Determine the (X, Y) coordinate at the center of the cell enclosing the given text.  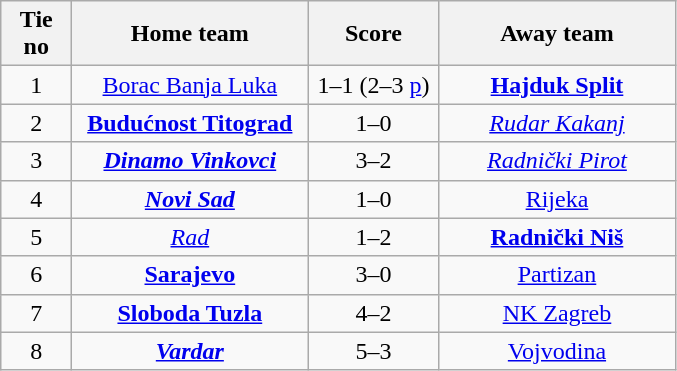
Away team (557, 34)
2 (36, 123)
3–2 (374, 161)
Radnički Niš (557, 237)
Borac Banja Luka (190, 85)
8 (36, 351)
3–0 (374, 275)
5 (36, 237)
NK Zagreb (557, 313)
Hajduk Split (557, 85)
1–1 (2–3 p) (374, 85)
Rudar Kakanj (557, 123)
5–3 (374, 351)
Rijeka (557, 199)
1 (36, 85)
3 (36, 161)
Sarajevo (190, 275)
4–2 (374, 313)
4 (36, 199)
Partizan (557, 275)
Rad (190, 237)
Score (374, 34)
1–2 (374, 237)
Radnički Pirot (557, 161)
Novi Sad (190, 199)
Sloboda Tuzla (190, 313)
Tie no (36, 34)
Budućnost Titograd (190, 123)
Vojvodina (557, 351)
Home team (190, 34)
6 (36, 275)
Vardar (190, 351)
7 (36, 313)
Dinamo Vinkovci (190, 161)
